Find where the given text appears and provide that cell's center as [x, y] coordinate. 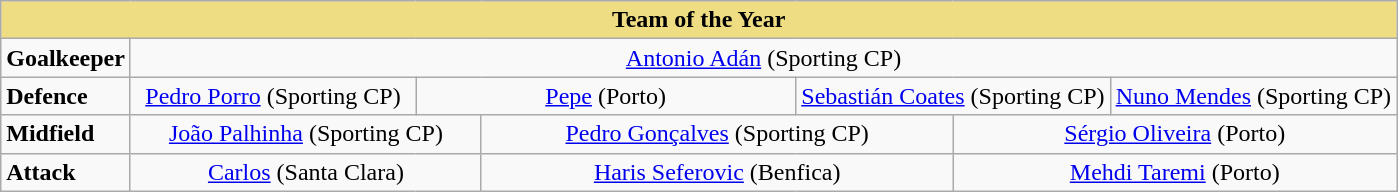
João Palhinha (Sporting CP) [306, 134]
Nuno Mendes (Sporting CP) [1253, 96]
Defence [66, 96]
Team of the Year [699, 20]
Pedro Gonçalves (Sporting CP) [717, 134]
Mehdi Taremi (Porto) [1175, 172]
Haris Seferovic (Benfica) [717, 172]
Carlos (Santa Clara) [306, 172]
Sebastián Coates (Sporting CP) [953, 96]
Midfield [66, 134]
Pepe (Porto) [606, 96]
Attack [66, 172]
Goalkeeper [66, 58]
Antonio Adán (Sporting CP) [763, 58]
Pedro Porro (Sporting CP) [272, 96]
Sérgio Oliveira (Porto) [1175, 134]
